Output the (x, y) coordinate of the center of the cell containing the given text.  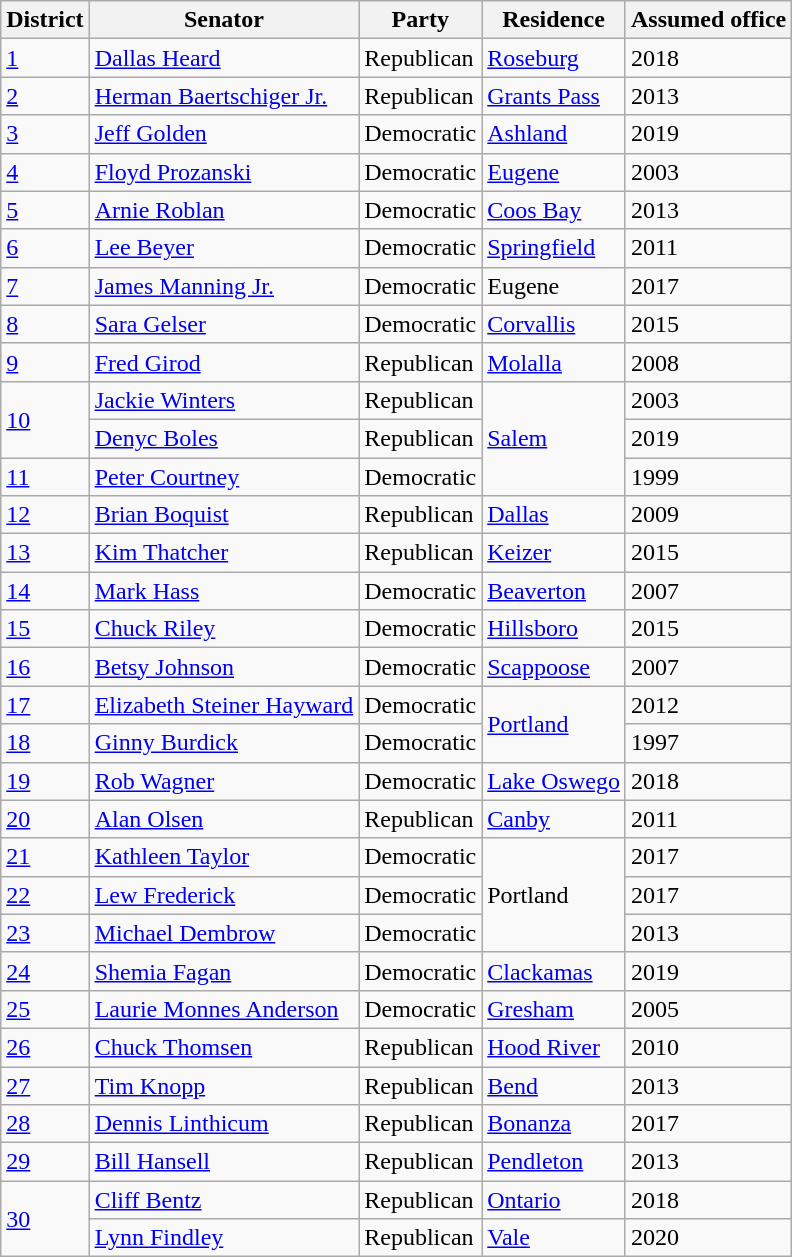
Grants Pass (554, 96)
30 (45, 1219)
Pendleton (554, 1162)
Tim Knopp (224, 1085)
District (45, 20)
Hillsboro (554, 629)
Clackamas (554, 971)
Alan Olsen (224, 819)
Bend (554, 1085)
17 (45, 705)
Mark Hass (224, 591)
Herman Baertschiger Jr. (224, 96)
2010 (708, 1047)
Jackie Winters (224, 400)
2020 (708, 1238)
Floyd Prozanski (224, 172)
Molalla (554, 362)
Rob Wagner (224, 781)
Chuck Thomsen (224, 1047)
Hood River (554, 1047)
11 (45, 477)
24 (45, 971)
20 (45, 819)
Ginny Burdick (224, 743)
Laurie Monnes Anderson (224, 1009)
Assumed office (708, 20)
Peter Courtney (224, 477)
7 (45, 286)
James Manning Jr. (224, 286)
Brian Boquist (224, 515)
Sara Gelser (224, 324)
1997 (708, 743)
Keizer (554, 553)
Dallas Heard (224, 58)
Scappoose (554, 667)
28 (45, 1124)
Michael Dembrow (224, 933)
Lake Oswego (554, 781)
Bill Hansell (224, 1162)
1 (45, 58)
Party (420, 20)
Kathleen Taylor (224, 857)
2009 (708, 515)
Salem (554, 438)
Jeff Golden (224, 134)
2005 (708, 1009)
15 (45, 629)
18 (45, 743)
Ontario (554, 1200)
Lew Frederick (224, 895)
2008 (708, 362)
26 (45, 1047)
Elizabeth Steiner Hayward (224, 705)
25 (45, 1009)
Betsy Johnson (224, 667)
23 (45, 933)
Lynn Findley (224, 1238)
Fred Girod (224, 362)
Cliff Bentz (224, 1200)
19 (45, 781)
Kim Thatcher (224, 553)
12 (45, 515)
Lee Beyer (224, 248)
Roseburg (554, 58)
Residence (554, 20)
Denyc Boles (224, 438)
22 (45, 895)
Ashland (554, 134)
Arnie Roblan (224, 210)
5 (45, 210)
Beaverton (554, 591)
8 (45, 324)
3 (45, 134)
2 (45, 96)
Coos Bay (554, 210)
Springfield (554, 248)
Gresham (554, 1009)
Chuck Riley (224, 629)
Dennis Linthicum (224, 1124)
Bonanza (554, 1124)
29 (45, 1162)
14 (45, 591)
9 (45, 362)
27 (45, 1085)
2012 (708, 705)
4 (45, 172)
10 (45, 419)
1999 (708, 477)
Shemia Fagan (224, 971)
Canby (554, 819)
21 (45, 857)
16 (45, 667)
6 (45, 248)
Corvallis (554, 324)
Dallas (554, 515)
13 (45, 553)
Senator (224, 20)
Vale (554, 1238)
